Search for the cell housing the specified text and yield its [x, y] center coordinate. 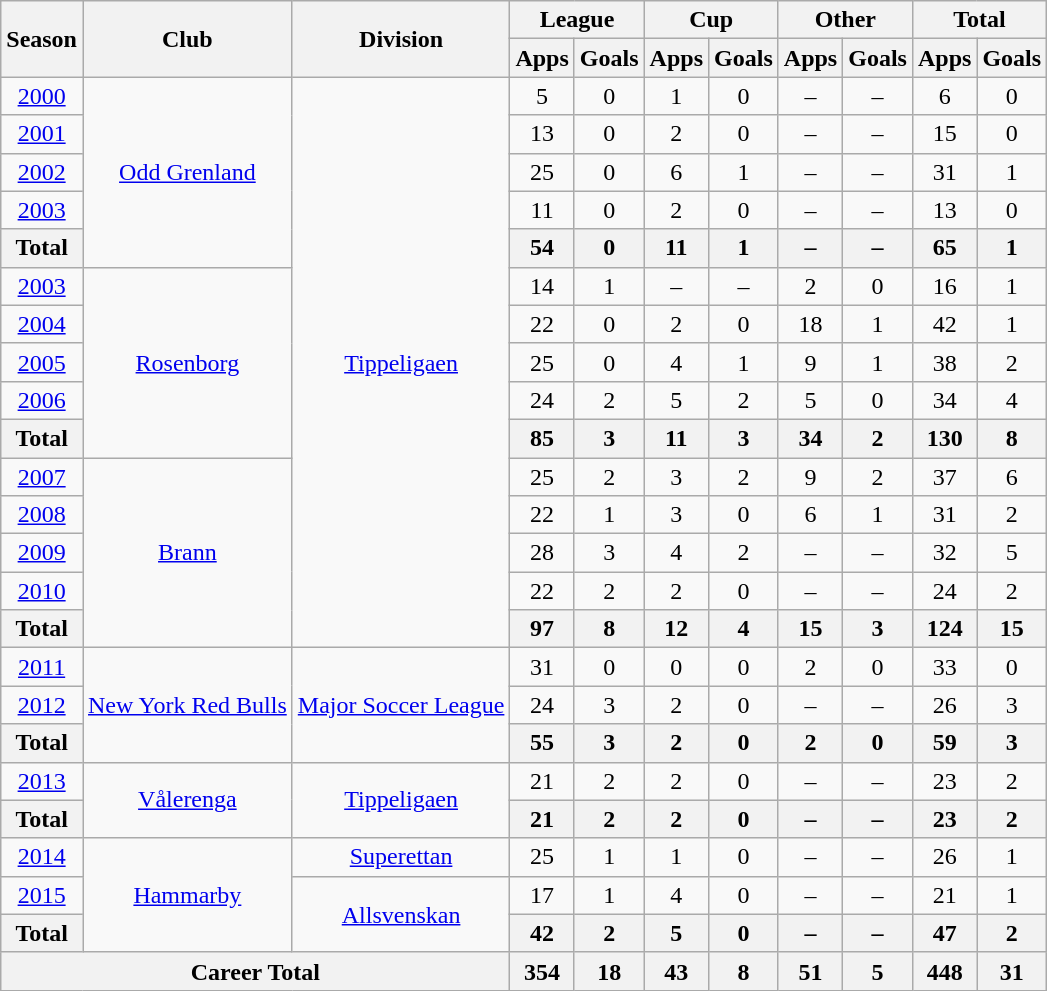
14 [542, 286]
2013 [42, 781]
2012 [42, 705]
2002 [42, 172]
2011 [42, 667]
124 [944, 629]
2005 [42, 362]
2008 [42, 515]
Superettan [401, 857]
Season [42, 39]
448 [944, 971]
130 [944, 438]
Club [187, 39]
Division [401, 39]
43 [676, 971]
55 [542, 743]
38 [944, 362]
2001 [42, 134]
37 [944, 477]
Brann [187, 553]
2004 [42, 324]
League [577, 20]
2010 [42, 591]
354 [542, 971]
2000 [42, 96]
85 [542, 438]
Rosenborg [187, 362]
2015 [42, 895]
2007 [42, 477]
Allsvenskan [401, 914]
32 [944, 553]
47 [944, 933]
2014 [42, 857]
Cup [711, 20]
New York Red Bulls [187, 705]
59 [944, 743]
12 [676, 629]
Odd Grenland [187, 172]
16 [944, 286]
Hammarby [187, 895]
2006 [42, 400]
51 [810, 971]
97 [542, 629]
65 [944, 248]
Vålerenga [187, 800]
Other [845, 20]
28 [542, 553]
54 [542, 248]
33 [944, 667]
Major Soccer League [401, 705]
Career Total [256, 971]
17 [542, 895]
2009 [42, 553]
